Capture the cell that displays the provided text and extract its [X, Y] central coordinate. 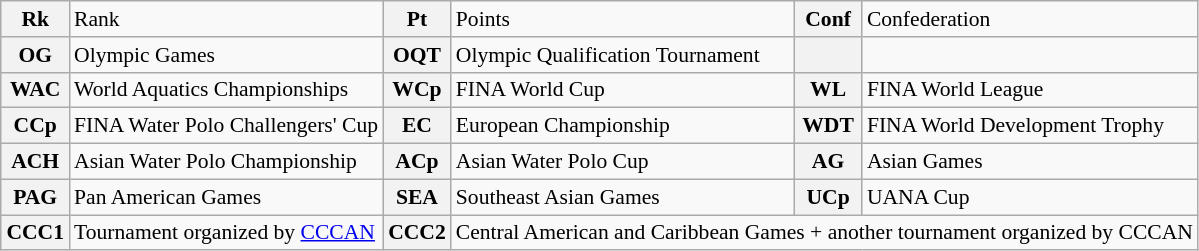
WAC [35, 90]
Olympic Games [226, 55]
OQT [417, 55]
FINA World Development Trophy [1030, 126]
WDT [828, 126]
Asian Water Polo Championship [226, 162]
WCp [417, 90]
Olympic Qualification Tournament [623, 55]
FINA World League [1030, 90]
CCC2 [417, 233]
FINA World Cup [623, 90]
AG [828, 162]
Pan American Games [226, 197]
Conf [828, 19]
Southeast Asian Games [623, 197]
ACH [35, 162]
Asian Water Polo Cup [623, 162]
PAG [35, 197]
UCp [828, 197]
ACp [417, 162]
EC [417, 126]
OG [35, 55]
European Championship [623, 126]
CCC1 [35, 233]
FINA Water Polo Challengers' Cup [226, 126]
Pt [417, 19]
Asian Games [1030, 162]
Confederation [1030, 19]
Tournament organized by CCCAN [226, 233]
SEA [417, 197]
UANA Cup [1030, 197]
World Aquatics Championships [226, 90]
Rk [35, 19]
Points [623, 19]
WL [828, 90]
Central American and Caribbean Games + another tournament organized by CCCAN [824, 233]
Rank [226, 19]
CCp [35, 126]
